For the text-containing cell, return its midpoint in (x, y) coordinate format. 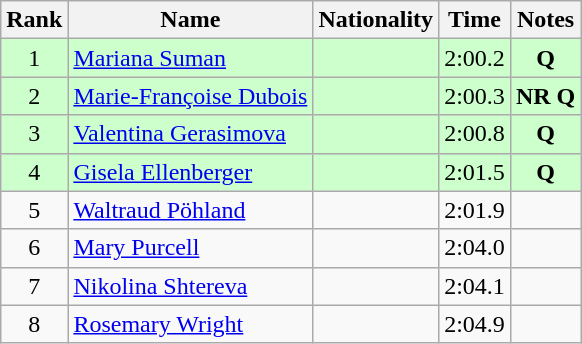
2:00.8 (475, 134)
8 (34, 324)
2:04.9 (475, 324)
Marie-Françoise Dubois (190, 96)
2:00.3 (475, 96)
Valentina Gerasimova (190, 134)
Time (475, 20)
2:00.2 (475, 58)
Mariana Suman (190, 58)
Mary Purcell (190, 248)
Waltraud Pöhland (190, 210)
4 (34, 172)
Notes (545, 20)
2:01.5 (475, 172)
Nikolina Shtereva (190, 286)
2 (34, 96)
Rosemary Wright (190, 324)
7 (34, 286)
2:01.9 (475, 210)
Rank (34, 20)
3 (34, 134)
6 (34, 248)
5 (34, 210)
Gisela Ellenberger (190, 172)
NR Q (545, 96)
2:04.1 (475, 286)
Nationality (376, 20)
2:04.0 (475, 248)
1 (34, 58)
Name (190, 20)
